Find where the given text appears and provide that cell's center as [x, y] coordinate. 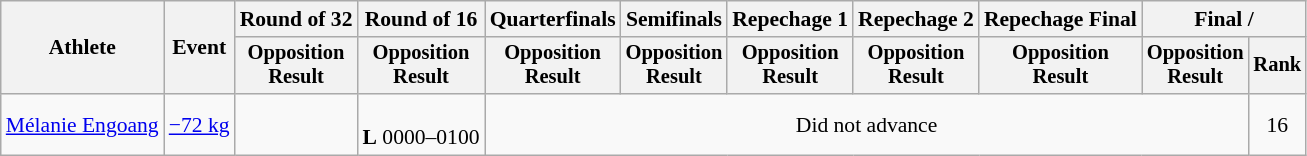
Repechage 2 [916, 19]
Quarterfinals [553, 19]
Mélanie Engoang [82, 124]
Rank [1277, 66]
Round of 32 [296, 19]
Athlete [82, 48]
Semifinals [674, 19]
Did not advance [867, 124]
Event [200, 48]
Final / [1224, 19]
16 [1277, 124]
Round of 16 [420, 19]
Repechage Final [1060, 19]
L 0000–0100 [420, 124]
−72 kg [200, 124]
Repechage 1 [790, 19]
